Return [x, y] of the center of cell containing provided text 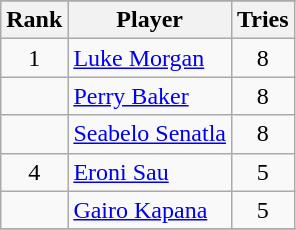
Rank [34, 20]
Eroni Sau [150, 172]
Luke Morgan [150, 58]
Tries [264, 20]
Seabelo Senatla [150, 134]
Player [150, 20]
Gairo Kapana [150, 210]
Perry Baker [150, 96]
4 [34, 172]
1 [34, 58]
